From the cell containing the given text, extract its center point as (x, y) coordinate. 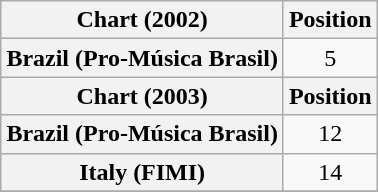
Chart (2003) (142, 96)
14 (330, 172)
Italy (FIMI) (142, 172)
5 (330, 58)
12 (330, 134)
Chart (2002) (142, 20)
